Detect which cell encompasses the target text, then output its (x, y) center coordinate. 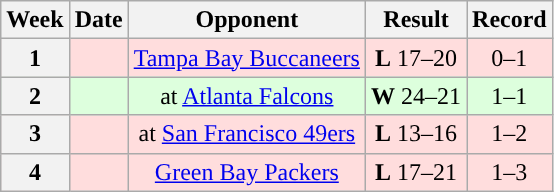
at Atlanta Falcons (246, 96)
L 13–16 (416, 134)
at San Francisco 49ers (246, 134)
L 17–21 (416, 172)
4 (35, 172)
1–1 (510, 96)
0–1 (510, 58)
Tampa Bay Buccaneers (246, 58)
1 (35, 58)
1–2 (510, 134)
Green Bay Packers (246, 172)
Date (98, 20)
Result (416, 20)
Opponent (246, 20)
3 (35, 134)
Record (510, 20)
1–3 (510, 172)
Week (35, 20)
L 17–20 (416, 58)
W 24–21 (416, 96)
2 (35, 96)
